From the cell containing the given text, extract its center point as (x, y) coordinate. 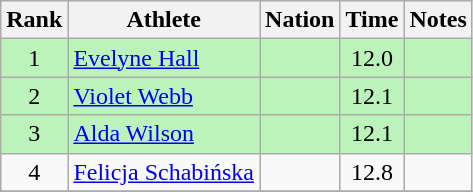
Evelyne Hall (164, 58)
2 (34, 96)
Felicja Schabińska (164, 172)
12.0 (372, 58)
Time (372, 20)
Notes (438, 20)
Alda Wilson (164, 134)
12.8 (372, 172)
Athlete (164, 20)
1 (34, 58)
Rank (34, 20)
Violet Webb (164, 96)
Nation (300, 20)
4 (34, 172)
3 (34, 134)
